Search for the cell housing the specified text and yield its [X, Y] center coordinate. 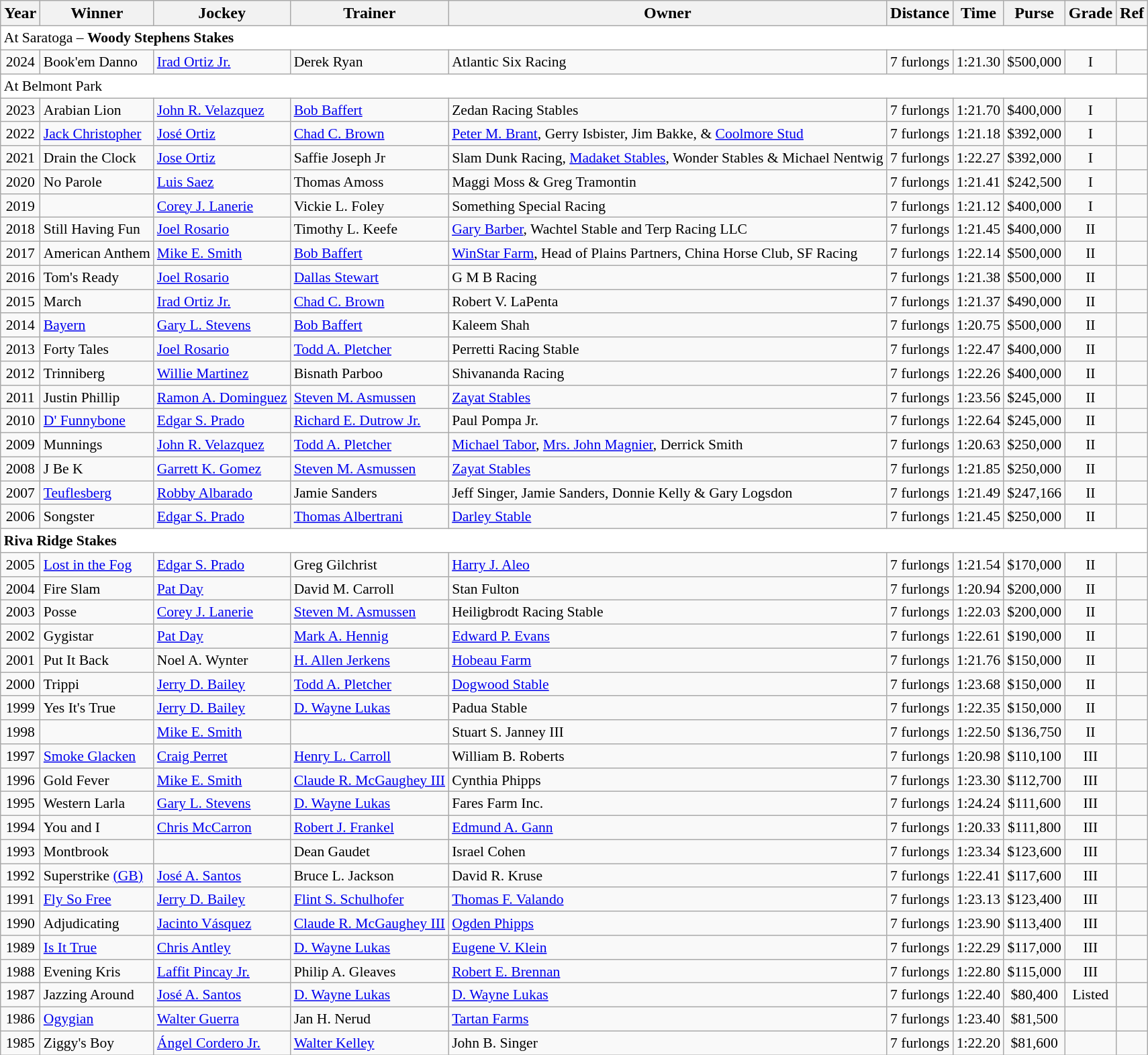
1985 [20, 1043]
William B. Roberts [667, 756]
1:22.27 [979, 158]
1:23.90 [979, 923]
$170,000 [1034, 565]
Flint S. Schulhofer [370, 899]
2002 [20, 636]
2011 [20, 397]
Craig Perret [222, 756]
Cynthia Phipps [667, 780]
Paul Pompa Jr. [667, 421]
Slam Dunk Racing, Madaket Stables, Wonder Stables & Michael Nentwig [667, 158]
2003 [20, 612]
1:21.18 [979, 134]
2004 [20, 588]
2008 [20, 469]
Evening Kris [97, 971]
$111,800 [1034, 827]
1992 [20, 876]
John B. Singer [667, 1043]
Willie Martinez [222, 373]
Forty Tales [97, 349]
1:22.64 [979, 421]
2024 [20, 62]
1:20.98 [979, 756]
Robby Albarado [222, 493]
1996 [20, 780]
March [97, 302]
Stuart S. Janney III [667, 732]
1:22.14 [979, 253]
Shivananda Racing [667, 373]
WinStar Farm, Head of Plains Partners, China Horse Club, SF Racing [667, 253]
Gygistar [97, 636]
2023 [20, 110]
Lost in the Fog [97, 565]
1:21.49 [979, 493]
2021 [20, 158]
Jacinto Vásquez [222, 923]
1998 [20, 732]
Something Special Racing [667, 205]
Padua Stable [667, 708]
At Belmont Park [575, 86]
No Parole [97, 182]
Stan Fulton [667, 588]
Robert E. Brennan [667, 971]
2000 [20, 684]
Heiligbrodt Racing Stable [667, 612]
Israel Cohen [667, 852]
2018 [20, 230]
1995 [20, 804]
Gary Barber, Wachtel Stable and Terp Racing LLC [667, 230]
1:20.63 [979, 445]
2015 [20, 302]
Yes It's True [97, 708]
Zedan Racing Stables [667, 110]
1:21.41 [979, 182]
Jeff Singer, Jamie Sanders, Donnie Kelly & Gary Logsdon [667, 493]
Jamie Sanders [370, 493]
Laffit Pincay Jr. [222, 971]
Michael Tabor, Mrs. John Magnier, Derrick Smith [667, 445]
Walter Kelley [370, 1043]
1999 [20, 708]
Robert V. LaPenta [667, 302]
Henry L. Carroll [370, 756]
Hobeau Farm [667, 660]
1:22.50 [979, 732]
Distance [920, 13]
Harry J. Aleo [667, 565]
Timothy L. Keefe [370, 230]
Riva Ridge Stakes [575, 541]
Western Larla [97, 804]
1:24.24 [979, 804]
1987 [20, 995]
Listed [1090, 995]
Teuflesberg [97, 493]
Year [20, 13]
Purse [1034, 13]
1:22.35 [979, 708]
1:23.30 [979, 780]
Trainer [370, 13]
Arabian Lion [97, 110]
1:21.85 [979, 469]
Bruce L. Jackson [370, 876]
Fire Slam [97, 588]
2019 [20, 205]
Winner [97, 13]
Derek Ryan [370, 62]
1986 [20, 1019]
Garrett K. Gomez [222, 469]
Songster [97, 516]
1:21.12 [979, 205]
1:23.34 [979, 852]
1:22.03 [979, 612]
$81,500 [1034, 1019]
1:21.54 [979, 565]
$111,600 [1034, 804]
Thomas Albertrani [370, 516]
Ogden Phipps [667, 923]
2017 [20, 253]
2009 [20, 445]
$80,400 [1034, 995]
$115,000 [1034, 971]
You and I [97, 827]
Atlantic Six Racing [667, 62]
Gold Fever [97, 780]
2016 [20, 277]
$117,600 [1034, 876]
Chris Antley [222, 948]
Owner [667, 13]
1990 [20, 923]
$247,166 [1034, 493]
Edward P. Evans [667, 636]
2020 [20, 182]
Is It True [97, 948]
2007 [20, 493]
Kaleem Shah [667, 325]
$113,400 [1034, 923]
Adjudicating [97, 923]
Eugene V. Klein [667, 948]
1:20.94 [979, 588]
$81,600 [1034, 1043]
American Anthem [97, 253]
2014 [20, 325]
2001 [20, 660]
2022 [20, 134]
Vickie L. Foley [370, 205]
Greg Gilchrist [370, 565]
Luis Saez [222, 182]
Thomas F. Valando [667, 899]
David R. Kruse [667, 876]
2013 [20, 349]
Fares Farm Inc. [667, 804]
Saffie Joseph Jr [370, 158]
Chris McCarron [222, 827]
$242,500 [1034, 182]
1:22.80 [979, 971]
At Saratoga – Woody Stephens Stakes [575, 38]
Munnings [97, 445]
1:23.68 [979, 684]
Fly So Free [97, 899]
Peter M. Brant, Gerry Isbister, Jim Bakke, & Coolmore Stud [667, 134]
$117,000 [1034, 948]
David M. Carroll [370, 588]
Ramon A. Dominguez [222, 397]
Tom's Ready [97, 277]
Richard E. Dutrow Jr. [370, 421]
Darley Stable [667, 516]
Perretti Racing Stable [667, 349]
Put It Back [97, 660]
Jockey [222, 13]
1:23.40 [979, 1019]
Walter Guerra [222, 1019]
1:22.20 [979, 1043]
Ogygian [97, 1019]
Posse [97, 612]
$110,100 [1034, 756]
$123,400 [1034, 899]
G M B Racing [667, 277]
Book'em Danno [97, 62]
Edmund A. Gann [667, 827]
1:22.26 [979, 373]
Trippi [97, 684]
2012 [20, 373]
$190,000 [1034, 636]
Drain the Clock [97, 158]
Dean Gaudet [370, 852]
Bayern [97, 325]
1:21.37 [979, 302]
Mark A. Hennig [370, 636]
Montbrook [97, 852]
2010 [20, 421]
Thomas Amoss [370, 182]
2006 [20, 516]
Jack Christopher [97, 134]
1:21.30 [979, 62]
1:20.33 [979, 827]
Dogwood Stable [667, 684]
1989 [20, 948]
$136,750 [1034, 732]
1:22.47 [979, 349]
Smoke Glacken [97, 756]
1994 [20, 827]
1:22.29 [979, 948]
Philip A. Gleaves [370, 971]
Trinniberg [97, 373]
Jose Ortiz [222, 158]
Ángel Cordero Jr. [222, 1043]
$112,700 [1034, 780]
Still Having Fun [97, 230]
1:21.76 [979, 660]
J Be K [97, 469]
D' Funnybone [97, 421]
$123,600 [1034, 852]
1:21.38 [979, 277]
1:22.41 [979, 876]
$490,000 [1034, 302]
H. Allen Jerkens [370, 660]
José Ortiz [222, 134]
Jan H. Nerud [370, 1019]
1:20.75 [979, 325]
1:22.61 [979, 636]
Jazzing Around [97, 995]
Robert J. Frankel [370, 827]
2005 [20, 565]
1988 [20, 971]
Time [979, 13]
1991 [20, 899]
Justin Phillip [97, 397]
1997 [20, 756]
1:23.56 [979, 397]
Noel A. Wynter [222, 660]
Ziggy's Boy [97, 1043]
1:21.70 [979, 110]
Maggi Moss & Greg Tramontin [667, 182]
1993 [20, 852]
Ref [1132, 13]
Tartan Farms [667, 1019]
Grade [1090, 13]
1:23.13 [979, 899]
Bisnath Parboo [370, 373]
Dallas Stewart [370, 277]
1:22.40 [979, 995]
Superstrike (GB) [97, 876]
